Output the (X, Y) coordinate of the center of the cell containing the given text.  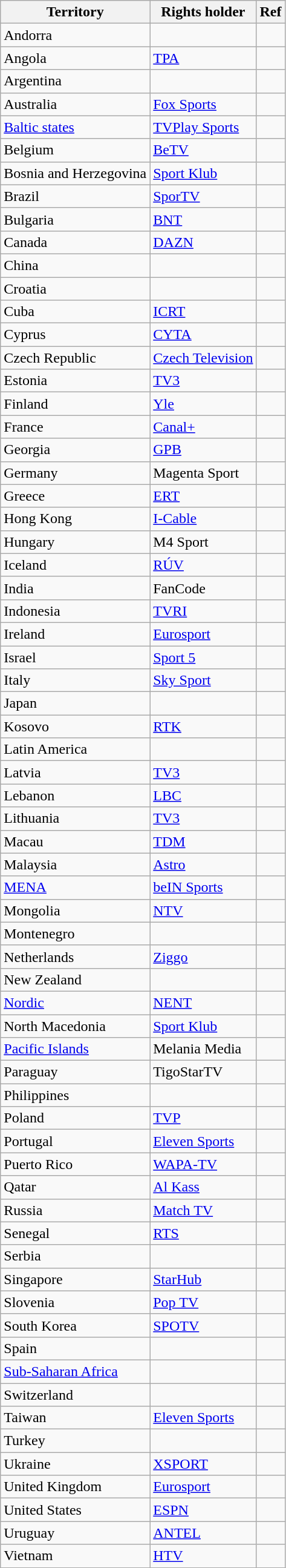
Georgia (75, 450)
Andorra (75, 35)
Qatar (75, 1187)
Serbia (75, 1256)
Canal+ (203, 427)
M4 Sport (203, 542)
Bulgaria (75, 219)
Baltic states (75, 127)
Ref (271, 12)
Finland (75, 404)
Netherlands (75, 957)
LBC (203, 796)
Lebanon (75, 796)
Croatia (75, 289)
Philippines (75, 1095)
I-Cable (203, 519)
Latin America (75, 749)
Turkey (75, 1441)
TVP (203, 1118)
Match TV (203, 1210)
Lithuania (75, 819)
Japan (75, 703)
Senegal (75, 1233)
RTK (203, 726)
MENA (75, 888)
Paraguay (75, 1072)
Spain (75, 1348)
United States (75, 1510)
Territory (75, 12)
Portugal (75, 1141)
Poland (75, 1118)
ESPN (203, 1510)
Indonesia (75, 611)
StarHub (203, 1279)
Latvia (75, 772)
Hungary (75, 542)
Magenta Sport (203, 473)
Switzerland (75, 1394)
Czech Republic (75, 358)
Fox Sports (203, 104)
Yle (203, 404)
South Korea (75, 1325)
France (75, 427)
Taiwan (75, 1418)
CYTA (203, 335)
Cuba (75, 312)
Slovenia (75, 1302)
Macau (75, 842)
Vietnam (75, 1556)
ANTEL (203, 1533)
Angola (75, 58)
Montenegro (75, 934)
Astro (203, 865)
ICRT (203, 312)
Pacific Islands (75, 1049)
WAPA-TV (203, 1164)
Ukraine (75, 1464)
NTV (203, 911)
Czech Television (203, 358)
Italy (75, 680)
North Macedonia (75, 1026)
Mongolia (75, 911)
Germany (75, 473)
beIN Sports (203, 888)
GPB (203, 450)
Rights holder (203, 12)
HTV (203, 1556)
Al Kass (203, 1187)
Cyprus (75, 335)
TPA (203, 58)
Bosnia and Herzegovina (75, 173)
Estonia (75, 381)
Nordic (75, 1003)
Russia (75, 1210)
Sub-Saharan Africa (75, 1371)
Ziggo (203, 957)
RÚV (203, 565)
India (75, 588)
DAZN (203, 242)
Israel (75, 657)
NENT (203, 1003)
New Zealand (75, 980)
Australia (75, 104)
Ireland (75, 634)
Belgium (75, 150)
ERT (203, 496)
SPOTV (203, 1325)
Uruguay (75, 1533)
Hong Kong (75, 519)
Puerto Rico (75, 1164)
TigoStarTV (203, 1072)
United Kingdom (75, 1487)
TDM (203, 842)
Malaysia (75, 865)
BeTV (203, 150)
SporTV (203, 196)
XSPORT (203, 1464)
TVPlay Sports (203, 127)
Sky Sport (203, 680)
Brazil (75, 196)
Sport 5 (203, 657)
Pop TV (203, 1302)
TVRI (203, 611)
Argentina (75, 81)
Kosovo (75, 726)
Greece (75, 496)
Iceland (75, 565)
RTS (203, 1233)
Canada (75, 242)
Melania Media (203, 1049)
China (75, 265)
FanCode (203, 588)
BNT (203, 219)
Singapore (75, 1279)
